Locate the cell with the specified text and output its (x, y) center coordinate. 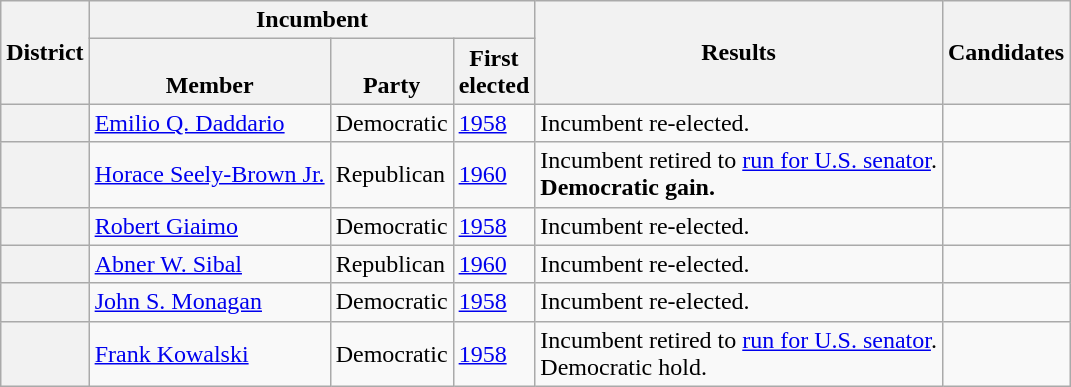
Frank Kowalski (210, 354)
Firstelected (494, 72)
Party (392, 72)
John S. Monagan (210, 302)
Emilio Q. Daddario (210, 123)
Incumbent (312, 20)
Horace Seely-Brown Jr. (210, 174)
District (45, 52)
Incumbent retired to run for U.S. senator.Democratic gain. (739, 174)
Candidates (1006, 52)
Robert Giaimo (210, 226)
Incumbent retired to run for U.S. senator.Democratic hold. (739, 354)
Results (739, 52)
Member (210, 72)
Abner W. Sibal (210, 264)
